Return the (x, y) coordinate for the center point of the cell that contains the specified text.  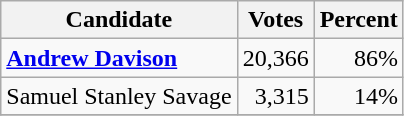
86% (358, 58)
14% (358, 96)
Samuel Stanley Savage (119, 96)
Candidate (119, 20)
3,315 (276, 96)
Votes (276, 20)
20,366 (276, 58)
Percent (358, 20)
Andrew Davison (119, 58)
